Extract the (x, y) coordinate from the center of the cell holding the provided text.  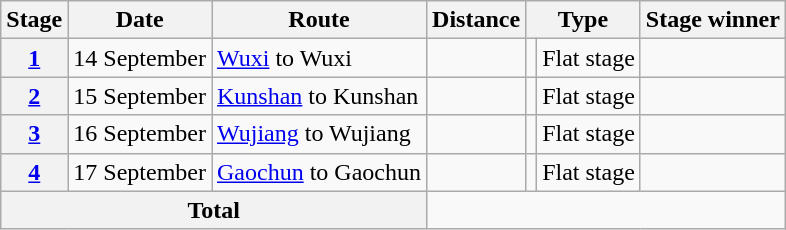
Distance (476, 20)
Total (214, 210)
2 (34, 96)
Wujiang to Wujiang (320, 134)
16 September (140, 134)
Route (320, 20)
4 (34, 172)
14 September (140, 58)
15 September (140, 96)
17 September (140, 172)
Wuxi to Wuxi (320, 58)
Kunshan to Kunshan (320, 96)
Date (140, 20)
1 (34, 58)
Stage (34, 20)
Stage winner (712, 20)
3 (34, 134)
Type (584, 20)
Gaochun to Gaochun (320, 172)
